For the text-containing cell, return its midpoint in (X, Y) coordinate format. 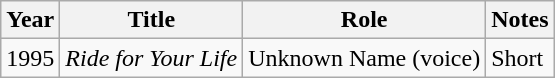
Ride for Your Life (152, 58)
Title (152, 20)
Unknown Name (voice) (364, 58)
1995 (30, 58)
Short (520, 58)
Notes (520, 20)
Role (364, 20)
Year (30, 20)
